Pinpoint the cell where the given text exists, returning its (x, y) midpoint coordinate. 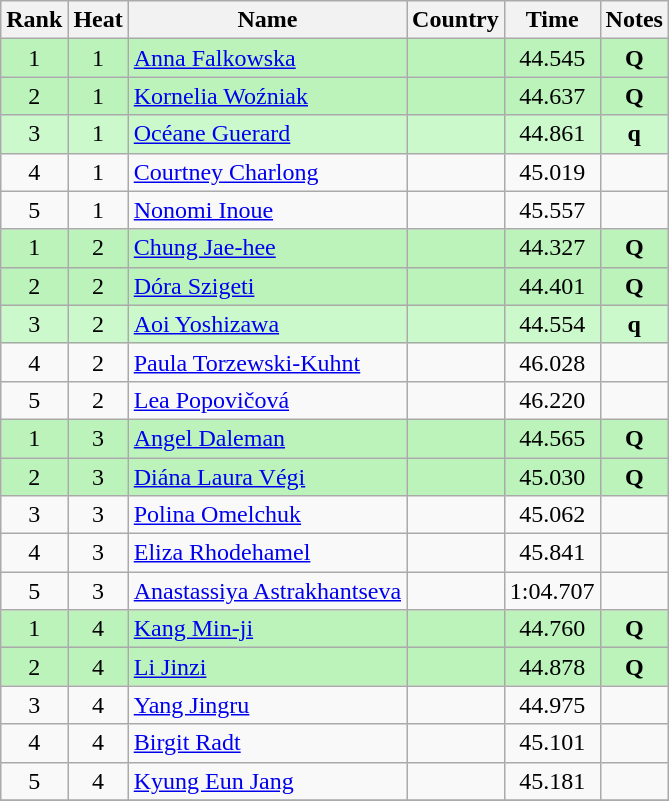
Chung Jae-hee (267, 248)
46.220 (552, 400)
Paula Torzewski-Kuhnt (267, 362)
45.019 (552, 172)
Kang Min-ji (267, 629)
46.028 (552, 362)
1:04.707 (552, 591)
Heat (98, 20)
Océane Guerard (267, 134)
Birgit Radt (267, 743)
Angel Daleman (267, 438)
Anna Falkowska (267, 58)
45.062 (552, 515)
Anastassiya Astrakhantseva (267, 591)
44.327 (552, 248)
44.975 (552, 705)
45.030 (552, 477)
45.101 (552, 743)
Eliza Rhodehamel (267, 553)
44.637 (552, 96)
Nonomi Inoue (267, 210)
Kyung Eun Jang (267, 781)
Dóra Szigeti (267, 286)
Diána Laura Végi (267, 477)
44.545 (552, 58)
44.878 (552, 667)
Polina Omelchuk (267, 515)
Lea Popovičová (267, 400)
Name (267, 20)
Aoi Yoshizawa (267, 324)
44.760 (552, 629)
44.401 (552, 286)
Yang Jingru (267, 705)
44.565 (552, 438)
Rank (34, 20)
Li Jinzi (267, 667)
44.554 (552, 324)
Kornelia Woźniak (267, 96)
45.841 (552, 553)
Notes (634, 20)
44.861 (552, 134)
Courtney Charlong (267, 172)
Time (552, 20)
45.181 (552, 781)
45.557 (552, 210)
Country (456, 20)
